Capture the cell that displays the provided text and extract its (x, y) central coordinate. 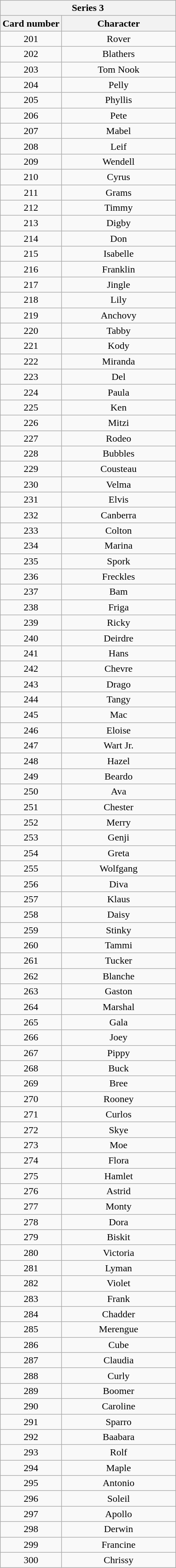
281 (31, 1268)
Boomer (118, 1391)
286 (31, 1345)
Card number (31, 23)
Chrissy (118, 1560)
288 (31, 1375)
269 (31, 1084)
Beardo (118, 776)
Marina (118, 546)
300 (31, 1560)
Elvis (118, 500)
Blathers (118, 54)
Violet (118, 1283)
Mabel (118, 131)
Pete (118, 115)
221 (31, 346)
271 (31, 1114)
229 (31, 469)
Spork (118, 561)
Maple (118, 1468)
Genji (118, 838)
275 (31, 1176)
213 (31, 223)
Tabby (118, 331)
Isabelle (118, 254)
254 (31, 853)
235 (31, 561)
208 (31, 146)
210 (31, 177)
279 (31, 1237)
267 (31, 1053)
256 (31, 884)
Freckles (118, 576)
284 (31, 1314)
218 (31, 300)
Franklin (118, 269)
244 (31, 700)
292 (31, 1437)
205 (31, 100)
Paula (118, 392)
206 (31, 115)
Monty (118, 1207)
252 (31, 822)
Friga (118, 607)
224 (31, 392)
Mitzi (118, 423)
202 (31, 54)
Del (118, 377)
Tucker (118, 961)
276 (31, 1191)
259 (31, 930)
Ava (118, 792)
Joey (118, 1038)
260 (31, 945)
280 (31, 1253)
251 (31, 807)
Miranda (118, 361)
Curly (118, 1375)
231 (31, 500)
298 (31, 1529)
255 (31, 868)
278 (31, 1222)
290 (31, 1406)
242 (31, 669)
Soleil (118, 1499)
Ricky (118, 623)
Rover (118, 39)
Tom Nook (118, 69)
Curlos (118, 1114)
232 (31, 515)
Blanche (118, 976)
Drago (118, 684)
220 (31, 331)
Caroline (118, 1406)
209 (31, 161)
Chadder (118, 1314)
Merry (118, 822)
203 (31, 69)
Wart Jr. (118, 746)
Eloise (118, 730)
201 (31, 39)
257 (31, 899)
204 (31, 85)
Bubbles (118, 454)
247 (31, 746)
243 (31, 684)
Anchovy (118, 315)
Lyman (118, 1268)
Frank (118, 1299)
285 (31, 1329)
Bree (118, 1084)
249 (31, 776)
246 (31, 730)
Grams (118, 193)
297 (31, 1514)
299 (31, 1545)
Astrid (118, 1191)
217 (31, 285)
272 (31, 1130)
258 (31, 914)
295 (31, 1483)
Merengue (118, 1329)
Flora (118, 1160)
283 (31, 1299)
Chester (118, 807)
261 (31, 961)
237 (31, 592)
Hazel (118, 761)
207 (31, 131)
277 (31, 1207)
Gala (118, 1022)
Apollo (118, 1514)
227 (31, 438)
Klaus (118, 899)
273 (31, 1145)
219 (31, 315)
253 (31, 838)
294 (31, 1468)
287 (31, 1360)
225 (31, 407)
228 (31, 454)
270 (31, 1099)
274 (31, 1160)
236 (31, 576)
Buck (118, 1068)
Bam (118, 592)
Cyrus (118, 177)
Cube (118, 1345)
Series 3 (88, 8)
Dora (118, 1222)
233 (31, 530)
Colton (118, 530)
Sparro (118, 1421)
234 (31, 546)
Ken (118, 407)
Leif (118, 146)
216 (31, 269)
214 (31, 239)
240 (31, 638)
268 (31, 1068)
266 (31, 1038)
Tangy (118, 700)
262 (31, 976)
291 (31, 1421)
Cousteau (118, 469)
265 (31, 1022)
Hamlet (118, 1176)
Biskit (118, 1237)
Digby (118, 223)
239 (31, 623)
Jingle (118, 285)
Canberra (118, 515)
Hans (118, 653)
230 (31, 484)
Gaston (118, 992)
Kody (118, 346)
Deirdre (118, 638)
Character (118, 23)
Diva (118, 884)
245 (31, 715)
Mac (118, 715)
263 (31, 992)
212 (31, 208)
Derwin (118, 1529)
Lily (118, 300)
211 (31, 193)
Wendell (118, 161)
241 (31, 653)
Daisy (118, 914)
293 (31, 1453)
Pelly (118, 85)
Greta (118, 853)
Velma (118, 484)
282 (31, 1283)
Pippy (118, 1053)
296 (31, 1499)
Tammi (118, 945)
250 (31, 792)
Rolf (118, 1453)
Rooney (118, 1099)
Marshal (118, 1007)
Moe (118, 1145)
248 (31, 761)
Claudia (118, 1360)
Chevre (118, 669)
223 (31, 377)
Antonio (118, 1483)
Francine (118, 1545)
Baabara (118, 1437)
264 (31, 1007)
226 (31, 423)
Timmy (118, 208)
Don (118, 239)
222 (31, 361)
Stinky (118, 930)
Phyllis (118, 100)
Rodeo (118, 438)
Wolfgang (118, 868)
289 (31, 1391)
Skye (118, 1130)
238 (31, 607)
215 (31, 254)
Victoria (118, 1253)
